Return (X, Y) of the center of cell containing provided text 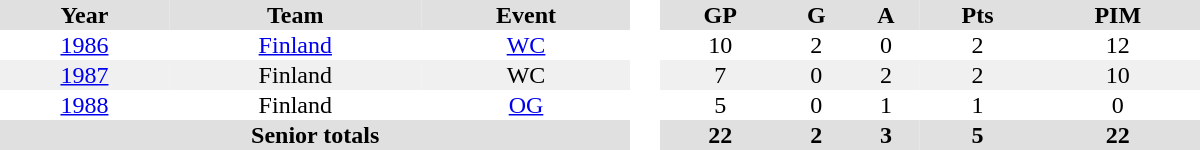
Event (526, 15)
3 (886, 135)
Team (296, 15)
A (886, 15)
7 (720, 75)
1986 (84, 45)
1987 (84, 75)
OG (526, 105)
PIM (1118, 15)
GP (720, 15)
Senior totals (315, 135)
1988 (84, 105)
Year (84, 15)
12 (1118, 45)
Pts (978, 15)
G (816, 15)
